Locate the cell with the specified text and output its (X, Y) center coordinate. 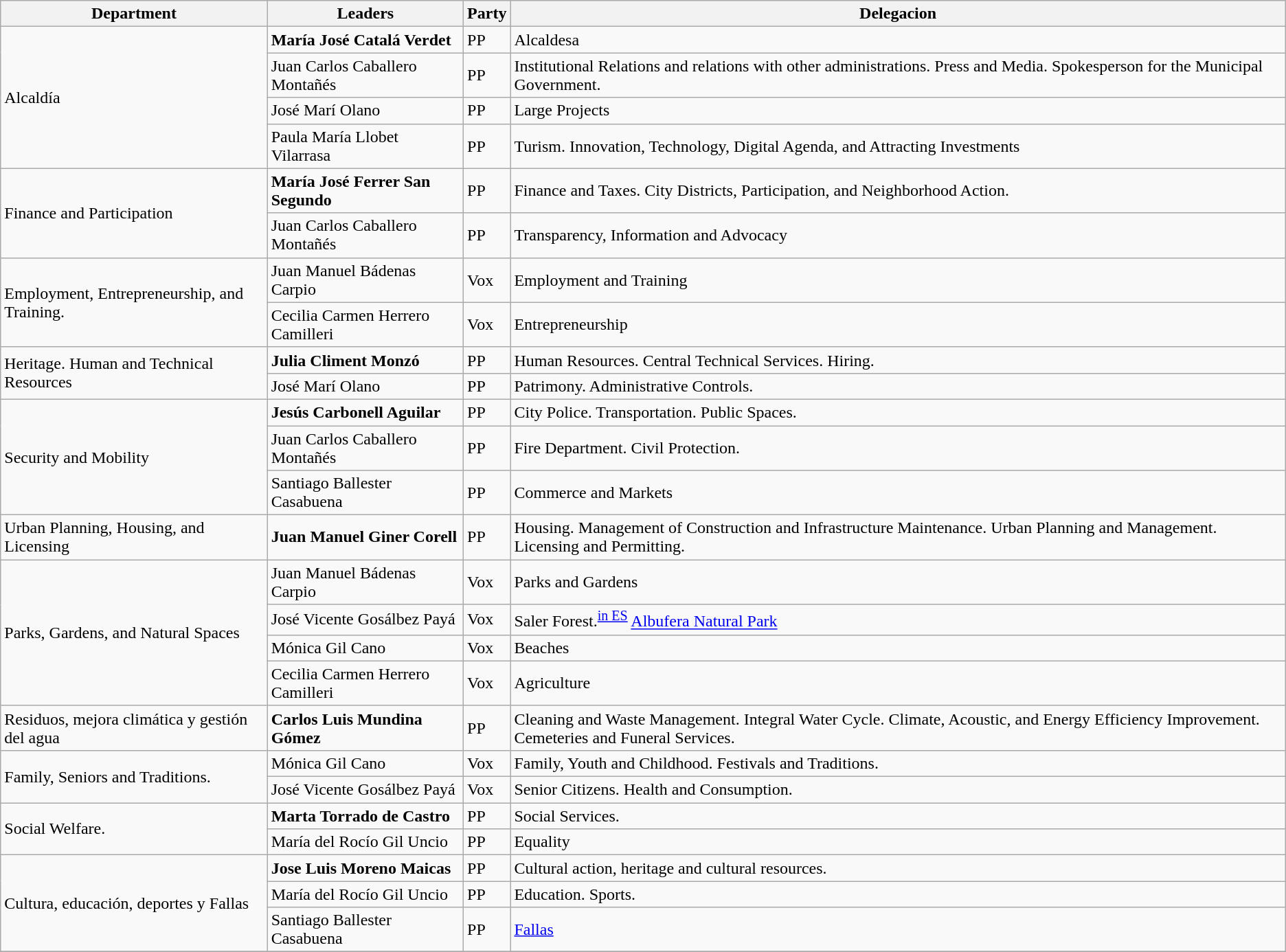
Cultura, educación, deportes y Fallas (134, 904)
Delegacion (898, 14)
Parks and Gardens (898, 582)
Employment, Entrepreneurship, and Training. (134, 302)
Julia Climent Monzó (365, 360)
Entrepreneurship (898, 324)
Party (487, 14)
Human Resources. Central Technical Services. Hiring. (898, 360)
Saler Forest.in ES Albufera Natural Park (898, 620)
Juan Manuel Giner Corell (365, 537)
Cleaning and Waste Management. Integral Water Cycle. Climate, Acoustic, and Energy Efficiency Improvement. Cemeteries and Funeral Services. (898, 728)
Employment and Training (898, 280)
Leaders (365, 14)
Jesús Carbonell Aguilar (365, 412)
Paula María Llobet Vilarrasa (365, 146)
Turism. Innovation, Technology, Digital Agenda, and Attracting Investments (898, 146)
Carlos Luis Mundina Gómez (365, 728)
Social Services. (898, 816)
Parks, Gardens, and Natural Spaces (134, 633)
Residuos, mejora climática y gestión del agua (134, 728)
Finance and Participation (134, 213)
Family, Youth and Childhood. Festivals and Traditions. (898, 763)
Cultural action, heritage and cultural resources. (898, 868)
City Police. Transportation. Public Spaces. (898, 412)
Security and Mobility (134, 457)
María José Catalá Verdet (365, 40)
Transparency, Information and Advocacy (898, 235)
María José Ferrer San Segundo (365, 191)
Beaches (898, 648)
Patrimony. Administrative Controls. (898, 386)
Department (134, 14)
Equality (898, 842)
Finance and Taxes. City Districts, Participation, and Neighborhood Action. (898, 191)
Commerce and Markets (898, 493)
Alcaldía (134, 98)
Agriculture (898, 683)
Housing. Management of Construction and Infrastructure Maintenance. Urban Planning and Management. Licensing and Permitting. (898, 537)
Alcaldesa (898, 40)
Fire Department. Civil Protection. (898, 448)
Education. Sports. (898, 894)
Marta Torrado de Castro (365, 816)
Social Welfare. (134, 829)
Large Projects (898, 111)
Institutional Relations and relations with other administrations. Press and Media. Spokesperson for the Municipal Government. (898, 76)
Senior Citizens. Health and Consumption. (898, 790)
Jose Luis Moreno Maicas (365, 868)
Heritage. Human and Technical Resources (134, 373)
Fallas (898, 930)
Urban Planning, Housing, and Licensing (134, 537)
Family, Seniors and Traditions. (134, 776)
